Return (x, y) of the center of cell containing provided text 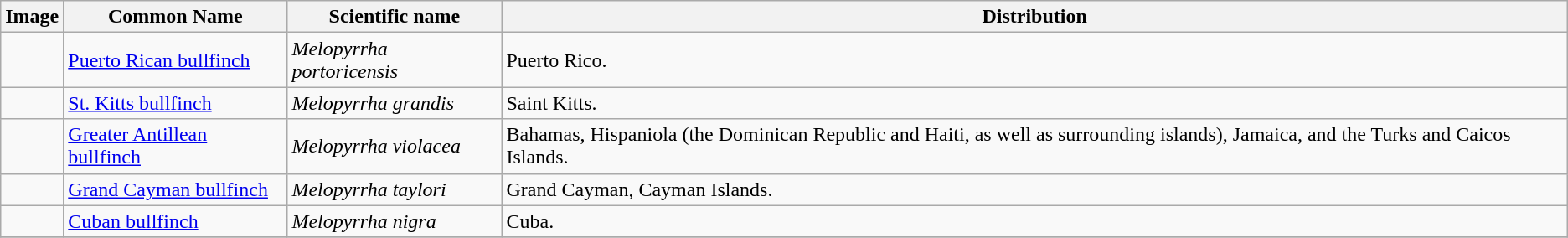
Cuba. (1034, 221)
Grand Cayman, Cayman Islands. (1034, 189)
Cuban bullfinch (176, 221)
Common Name (176, 17)
Grand Cayman bullfinch (176, 189)
Distribution (1034, 17)
St. Kitts bullfinch (176, 103)
Melopyrrha taylori (395, 189)
Melopyrrha nigra (395, 221)
Scientific name (395, 17)
Saint Kitts. (1034, 103)
Puerto Rico. (1034, 60)
Puerto Rican bullfinch (176, 60)
Melopyrrha violacea (395, 146)
Image (32, 17)
Bahamas, Hispaniola (the Dominican Republic and Haiti, as well as surrounding islands), Jamaica, and the Turks and Caicos Islands. (1034, 146)
Greater Antillean bullfinch (176, 146)
Melopyrrha grandis (395, 103)
Melopyrrha portoricensis (395, 60)
